Provide the (X, Y) coordinate of the cell's center where the given text is located.  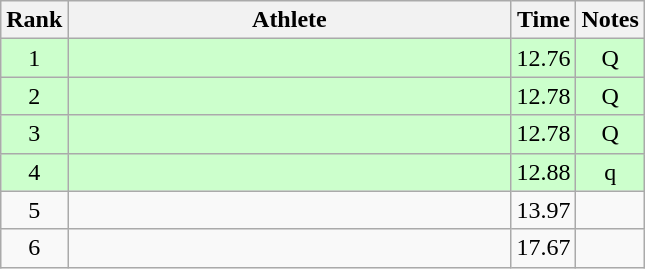
17.67 (544, 248)
q (610, 172)
Notes (610, 20)
4 (34, 172)
Athlete (290, 20)
1 (34, 58)
13.97 (544, 210)
Rank (34, 20)
6 (34, 248)
3 (34, 134)
12.88 (544, 172)
Time (544, 20)
2 (34, 96)
12.76 (544, 58)
5 (34, 210)
